Scan for the cell matching the given text and deliver its (x, y) coordinate at center. 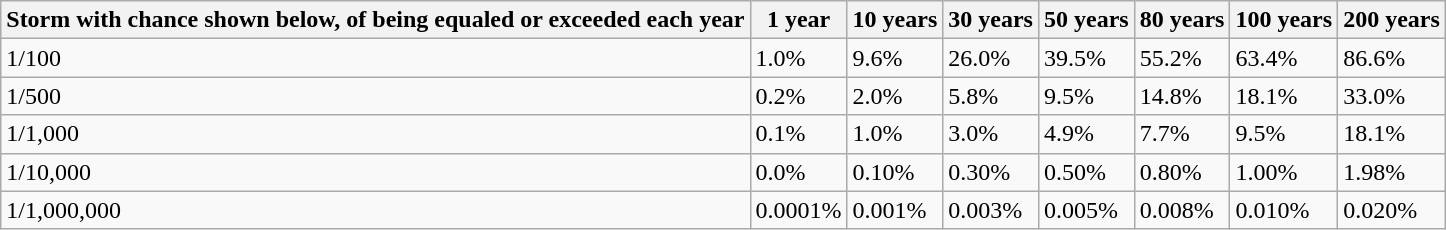
0.008% (1182, 210)
0.001% (895, 210)
0.005% (1086, 210)
63.4% (1284, 58)
1/500 (376, 96)
3.0% (991, 134)
55.2% (1182, 58)
4.9% (1086, 134)
Storm with chance shown below, of being equaled or exceeded each year (376, 20)
0.80% (1182, 172)
0.010% (1284, 210)
80 years (1182, 20)
0.2% (798, 96)
9.6% (895, 58)
1/1,000,000 (376, 210)
0.0% (798, 172)
0.50% (1086, 172)
39.5% (1086, 58)
0.020% (1392, 210)
0.003% (991, 210)
1.00% (1284, 172)
0.10% (895, 172)
30 years (991, 20)
1/10,000 (376, 172)
10 years (895, 20)
200 years (1392, 20)
33.0% (1392, 96)
14.8% (1182, 96)
26.0% (991, 58)
100 years (1284, 20)
0.1% (798, 134)
1/1,000 (376, 134)
1.98% (1392, 172)
0.0001% (798, 210)
1 year (798, 20)
1/100 (376, 58)
2.0% (895, 96)
7.7% (1182, 134)
86.6% (1392, 58)
5.8% (991, 96)
0.30% (991, 172)
50 years (1086, 20)
